Locate the cell with the specified text and output its (x, y) center coordinate. 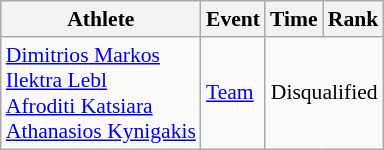
Rank (354, 19)
Athlete (101, 19)
Disqualified (324, 93)
Dimitrios MarkosIlektra LeblAfroditi KatsiaraAthanasios Kynigakis (101, 93)
Team (233, 93)
Event (233, 19)
Time (294, 19)
